From the cell containing the given text, extract its center point as [X, Y] coordinate. 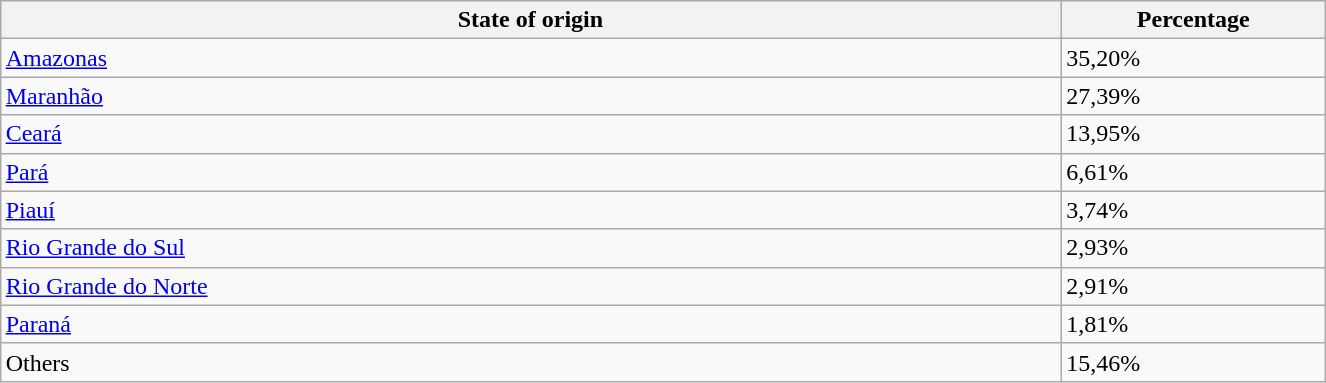
3,74% [1194, 210]
Pará [530, 172]
13,95% [1194, 134]
Ceará [530, 134]
Others [530, 362]
Percentage [1194, 20]
2,93% [1194, 248]
35,20% [1194, 58]
State of origin [530, 20]
Paraná [530, 324]
6,61% [1194, 172]
15,46% [1194, 362]
Piauí [530, 210]
Rio Grande do Sul [530, 248]
Amazonas [530, 58]
Maranhão [530, 96]
27,39% [1194, 96]
1,81% [1194, 324]
Rio Grande do Norte [530, 286]
2,91% [1194, 286]
